Return the [X, Y] coordinate for the center point of the cell that contains the specified text.  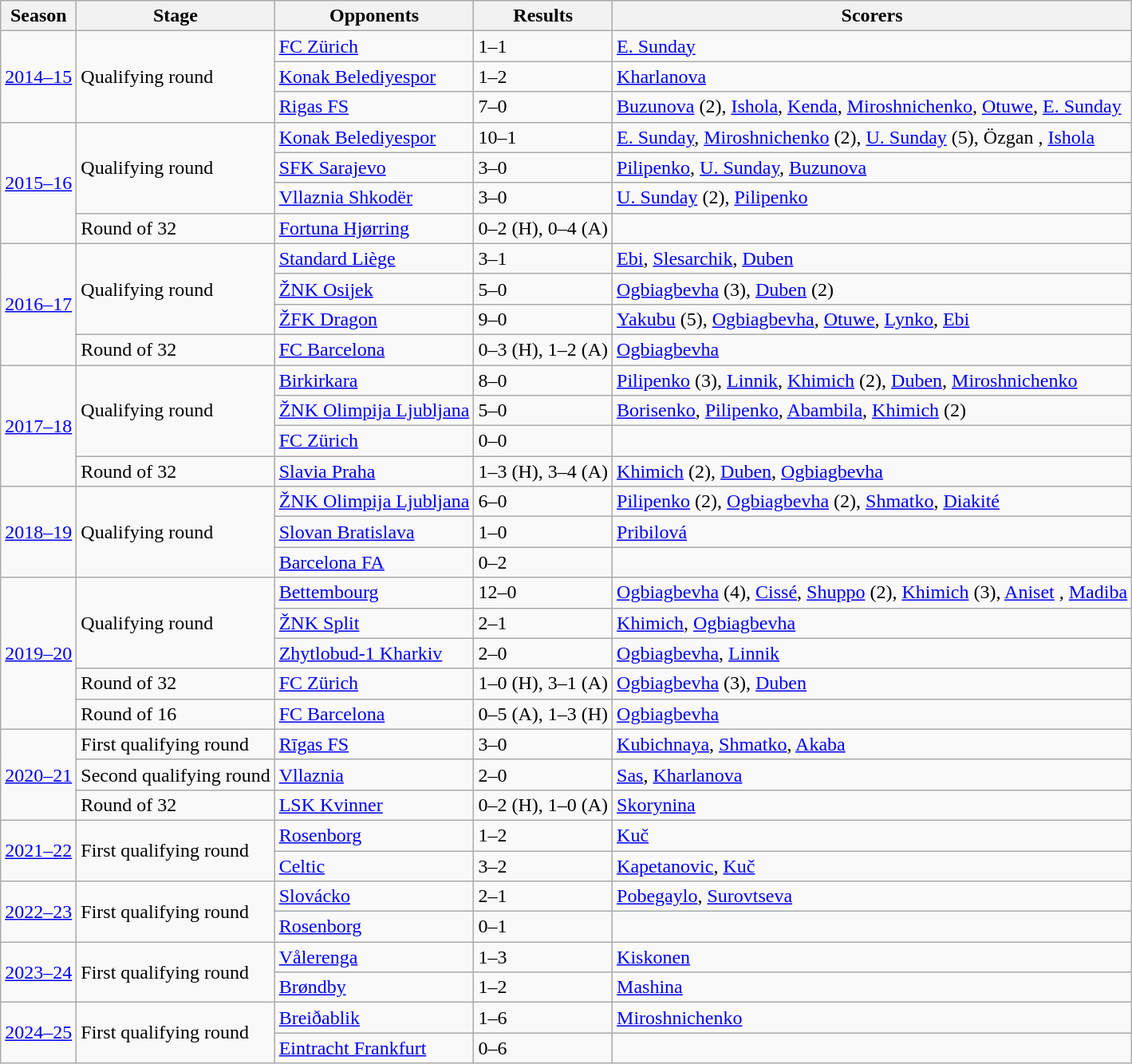
Breiðablik [374, 1018]
2023–24 [38, 972]
Pilipenko (2), Ogbiagbevha (2), Shmatko, Diakité [873, 502]
Vllaznia [374, 774]
0–2 (H), 0–4 (A) [543, 228]
0–6 [543, 1048]
Pribilová [873, 532]
Ogbiagbevha (3), Duben (2) [873, 289]
Skorynina [873, 805]
E. Sunday [873, 46]
ŽFK Dragon [374, 319]
Vllaznia Shkodër [374, 198]
Ogbiagbevha (4), Cissé, Shuppo (2), Khimich (3), Aniset , Madiba [873, 593]
Kubichnaya, Shmatko, Akaba [873, 744]
ŽNK Osijek [374, 289]
Brøndby [374, 987]
Ogbiagbevha (3), Duben [873, 684]
0–2 (H), 1–0 (A) [543, 805]
9–0 [543, 319]
Rigas FS [374, 107]
Barcelona FA [374, 562]
Standard Liège [374, 258]
LSK Kvinner [374, 805]
2014–15 [38, 77]
Ebi, Slesarchik, Duben [873, 258]
Pobegaylo, Surovtseva [873, 897]
3–2 [543, 865]
3–1 [543, 258]
2016–17 [38, 304]
Stage [176, 16]
2020–21 [38, 774]
1–3 [543, 957]
Pilipenko, U. Sunday, Buzunova [873, 167]
Mashina [873, 987]
Eintracht Frankfurt [374, 1048]
1–1 [543, 46]
0–5 (A), 1–3 (H) [543, 714]
2017–18 [38, 426]
6–0 [543, 502]
1–3 (H), 3–4 (A) [543, 471]
10–1 [543, 137]
Yakubu (5), Ogbiagbevha, Otuwe, Lynko, Ebi [873, 319]
Khimich (2), Duben, Ogbiagbevha [873, 471]
Zhytlobud-1 Kharkiv [374, 653]
Kharlanova [873, 77]
2018–19 [38, 532]
Buzunova (2), Ishola, Kenda, Miroshnichenko, Otuwe, E. Sunday [873, 107]
2024–25 [38, 1033]
Vålerenga [374, 957]
ŽNK Split [374, 623]
Fortuna Hjørring [374, 228]
Sas, Kharlanova [873, 774]
Kapetanovic, Kuč [873, 865]
Results [543, 16]
0–2 [543, 562]
7–0 [543, 107]
1–0 (H), 3–1 (A) [543, 684]
Ogbiagbevha, Linnik [873, 653]
Season [38, 16]
Rīgas FS [374, 744]
Kuč [873, 835]
SFK Sarajevo [374, 167]
Khimich, Ogbiagbevha [873, 623]
1–0 [543, 532]
0–0 [543, 441]
0–1 [543, 927]
Celtic [374, 865]
U. Sunday (2), Pilipenko [873, 198]
Second qualifying round [176, 774]
0–3 (H), 1–2 (A) [543, 349]
2015–16 [38, 183]
Round of 16 [176, 714]
Kiskonen [873, 957]
2021–22 [38, 850]
Slavia Praha [374, 471]
Opponents [374, 16]
E. Sunday, Miroshnichenko (2), U. Sunday (5), Özgan , Ishola [873, 137]
Scorers [873, 16]
Slovan Bratislava [374, 532]
1–6 [543, 1018]
8–0 [543, 380]
12–0 [543, 593]
Miroshnichenko [873, 1018]
Borisenko, Pilipenko, Abambila, Khimich (2) [873, 411]
Bettembourg [374, 593]
2019–20 [38, 653]
Slovácko [374, 897]
Pilipenko (3), Linnik, Khimich (2), Duben, Miroshnichenko [873, 380]
2022–23 [38, 912]
Birkirkara [374, 380]
